Pinpoint the cell where the given text exists, returning its (X, Y) midpoint coordinate. 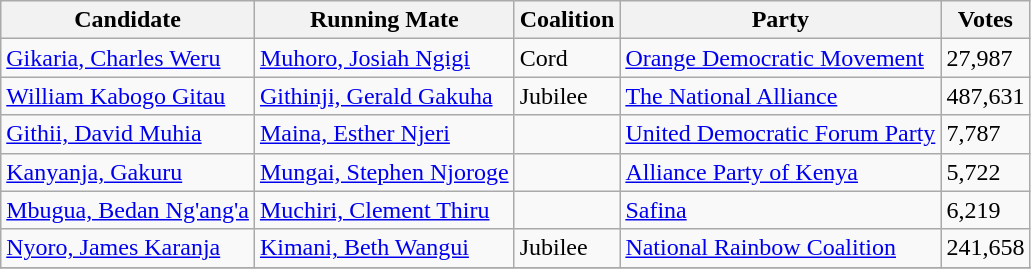
241,658 (986, 248)
Githii, David Muhia (128, 134)
United Democratic Forum Party (780, 134)
Mungai, Stephen Njoroge (384, 172)
Alliance Party of Kenya (780, 172)
6,219 (986, 210)
Votes (986, 20)
Kanyanja, Gakuru (128, 172)
Gikaria, Charles Weru (128, 58)
Coalition (567, 20)
Running Mate (384, 20)
Nyoro, James Karanja (128, 248)
7,787 (986, 134)
Mbugua, Bedan Ng'ang'a (128, 210)
Githinji, Gerald Gakuha (384, 96)
Maina, Esther Njeri (384, 134)
5,722 (986, 172)
William Kabogo Gitau (128, 96)
The National Alliance (780, 96)
Orange Democratic Movement (780, 58)
Safina (780, 210)
Cord (567, 58)
27,987 (986, 58)
487,631 (986, 96)
Kimani, Beth Wangui (384, 248)
Candidate (128, 20)
National Rainbow Coalition (780, 248)
Muhoro, Josiah Ngigi (384, 58)
Party (780, 20)
Muchiri, Clement Thiru (384, 210)
